Return the [x, y] coordinate for the center point of the cell that contains the specified text.  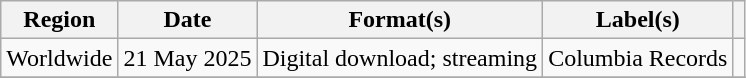
Date [188, 20]
Label(s) [638, 20]
Region [60, 20]
Digital download; streaming [400, 58]
21 May 2025 [188, 58]
Worldwide [60, 58]
Format(s) [400, 20]
Columbia Records [638, 58]
